Pinpoint the cell where the given text exists, returning its (x, y) midpoint coordinate. 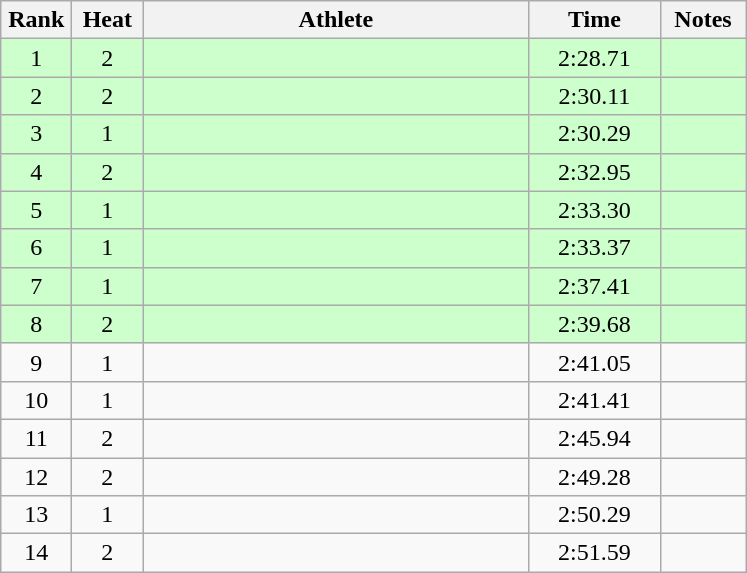
Athlete (336, 20)
2:49.28 (594, 477)
2:32.95 (594, 172)
2:41.41 (594, 400)
14 (36, 553)
5 (36, 210)
2:28.71 (594, 58)
Time (594, 20)
Notes (703, 20)
11 (36, 438)
2:33.37 (594, 248)
8 (36, 324)
7 (36, 286)
2:41.05 (594, 362)
2:51.59 (594, 553)
6 (36, 248)
2:37.41 (594, 286)
9 (36, 362)
2:45.94 (594, 438)
2:39.68 (594, 324)
2:33.30 (594, 210)
4 (36, 172)
2:30.29 (594, 134)
Heat (108, 20)
Rank (36, 20)
2:50.29 (594, 515)
10 (36, 400)
2:30.11 (594, 96)
12 (36, 477)
3 (36, 134)
13 (36, 515)
